Identify which cell holds the provided text, then report its (X, Y) central coordinate. 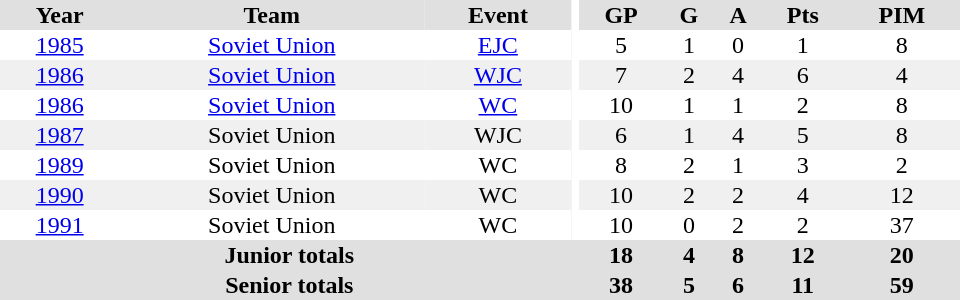
18 (622, 255)
59 (902, 285)
20 (902, 255)
11 (803, 285)
1990 (60, 195)
1989 (60, 165)
GP (622, 15)
7 (622, 75)
3 (803, 165)
EJC (498, 45)
1991 (60, 225)
Event (498, 15)
PIM (902, 15)
Junior totals (290, 255)
1987 (60, 135)
Year (60, 15)
Pts (803, 15)
Senior totals (290, 285)
1985 (60, 45)
38 (622, 285)
Team (272, 15)
A (738, 15)
G (690, 15)
37 (902, 225)
